Pinpoint the cell where the given text exists, returning its (x, y) midpoint coordinate. 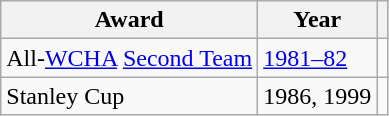
All-WCHA Second Team (130, 58)
Year (318, 20)
Award (130, 20)
1981–82 (318, 58)
1986, 1999 (318, 96)
Stanley Cup (130, 96)
